From the cell containing the given text, extract its center point as [x, y] coordinate. 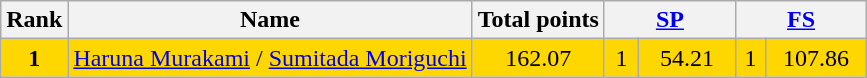
Name [270, 20]
54.21 [688, 58]
162.07 [538, 58]
Total points [538, 20]
Haruna Murakami / Sumitada Moriguchi [270, 58]
107.86 [816, 58]
SP [670, 20]
FS [800, 20]
Rank [34, 20]
